Find where the given text appears and provide that cell's center as (X, Y) coordinate. 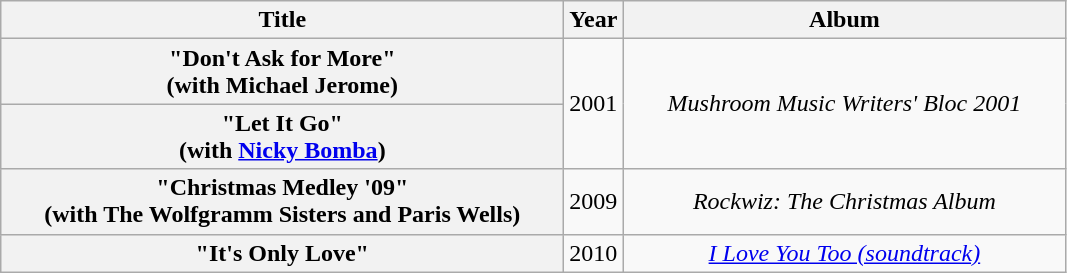
"Don't Ask for More" (with Michael Jerome) (282, 72)
2009 (594, 202)
2010 (594, 253)
Year (594, 20)
Title (282, 20)
"Let It Go" (with Nicky Bomba) (282, 136)
"It's Only Love" (282, 253)
Rockwiz: The Christmas Album (844, 202)
Mushroom Music Writers' Bloc 2001 (844, 104)
Album (844, 20)
"Christmas Medley '09" (with The Wolfgramm Sisters and Paris Wells) (282, 202)
I Love You Too (soundtrack) (844, 253)
2001 (594, 104)
